For the text-containing cell, return its midpoint in [X, Y] coordinate format. 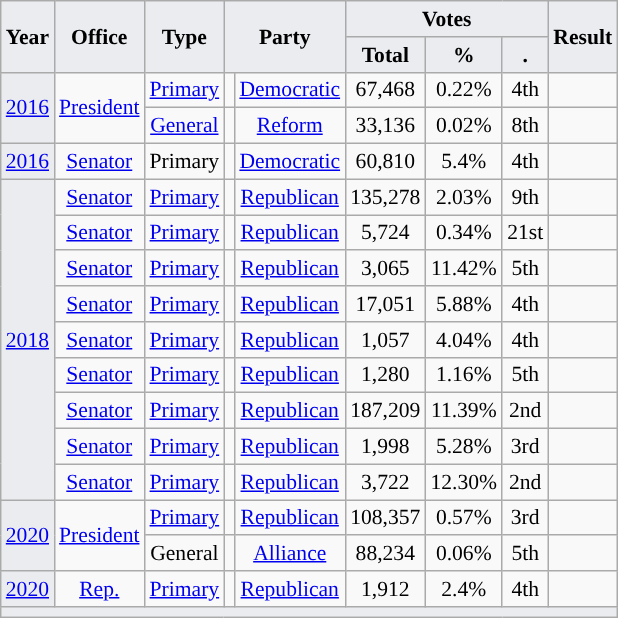
88,234 [385, 554]
2018 [28, 340]
1.16% [464, 375]
2.03% [464, 197]
67,468 [385, 90]
3,722 [385, 482]
Votes [446, 19]
3,065 [385, 269]
Office [99, 36]
1,912 [385, 589]
135,278 [385, 197]
Year [28, 36]
Type [185, 36]
0.57% [464, 518]
Alliance [290, 554]
0.34% [464, 233]
33,136 [385, 126]
Result [582, 36]
12.30% [464, 482]
5.28% [464, 447]
11.42% [464, 269]
0.06% [464, 554]
1,057 [385, 340]
21st [525, 233]
4.04% [464, 340]
Party [284, 36]
5.88% [464, 304]
17,051 [385, 304]
Rep. [99, 589]
9th [525, 197]
0.02% [464, 126]
0.22% [464, 90]
5,724 [385, 233]
108,357 [385, 518]
. [525, 55]
11.39% [464, 411]
1,280 [385, 375]
1,998 [385, 447]
187,209 [385, 411]
Total [385, 55]
2.4% [464, 589]
Reform [290, 126]
% [464, 55]
5.4% [464, 162]
60,810 [385, 162]
8th [525, 126]
